Scan for the cell matching the given text and deliver its [X, Y] coordinate at center. 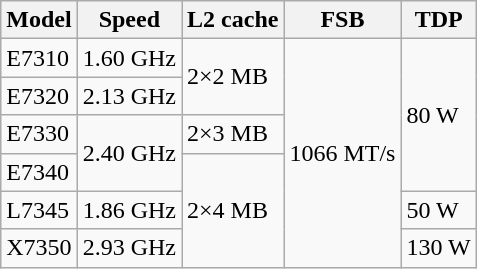
1.86 GHz [129, 210]
80 W [438, 115]
FSB [342, 20]
E7310 [39, 58]
Speed [129, 20]
1066 MT/s [342, 153]
Model [39, 20]
TDP [438, 20]
E7340 [39, 172]
L7345 [39, 210]
50 W [438, 210]
X7350 [39, 248]
2×3 MB [233, 134]
2.40 GHz [129, 153]
130 W [438, 248]
2.13 GHz [129, 96]
2×2 MB [233, 77]
1.60 GHz [129, 58]
E7320 [39, 96]
2.93 GHz [129, 248]
2×4 MB [233, 210]
L2 cache [233, 20]
E7330 [39, 134]
